Search for the cell housing the specified text and yield its [x, y] center coordinate. 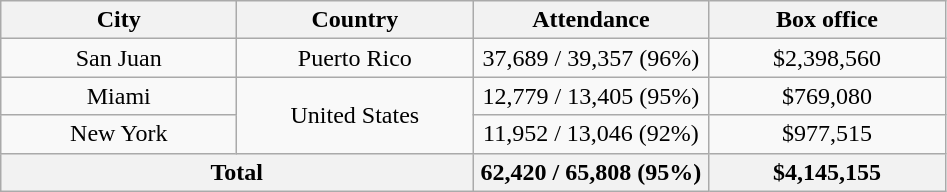
Box office [827, 20]
United States [355, 115]
New York [119, 134]
Miami [119, 96]
$769,080 [827, 96]
Country [355, 20]
12,779 / 13,405 (95%) [591, 96]
Puerto Rico [355, 58]
Total [237, 172]
62,420 / 65,808 (95%) [591, 172]
37,689 / 39,357 (96%) [591, 58]
$977,515 [827, 134]
$4,145,155 [827, 172]
San Juan [119, 58]
11,952 / 13,046 (92%) [591, 134]
City [119, 20]
Attendance [591, 20]
$2,398,560 [827, 58]
